Output the (X, Y) coordinate of the center of the cell containing the given text.  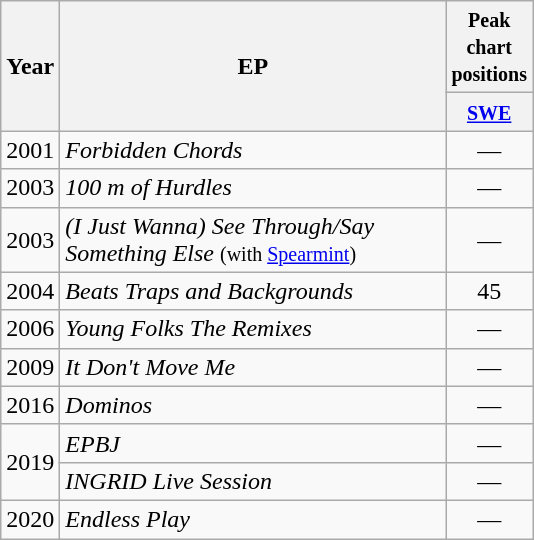
SWE (490, 112)
INGRID Live Session (253, 481)
2020 (30, 519)
2006 (30, 329)
(I Just Wanna) See Through/Say Something Else (with Spearmint) (253, 240)
EP (253, 66)
Young Folks The Remixes (253, 329)
100 m of Hurdles (253, 188)
EPBJ (253, 443)
2016 (30, 405)
Peak chart positions (490, 47)
Endless Play (253, 519)
2009 (30, 367)
45 (490, 291)
2004 (30, 291)
Forbidden Chords (253, 150)
Year (30, 66)
Beats Traps and Backgrounds (253, 291)
2019 (30, 462)
It Don't Move Me (253, 367)
Dominos (253, 405)
2001 (30, 150)
